For the text-containing cell, return its midpoint in [x, y] coordinate format. 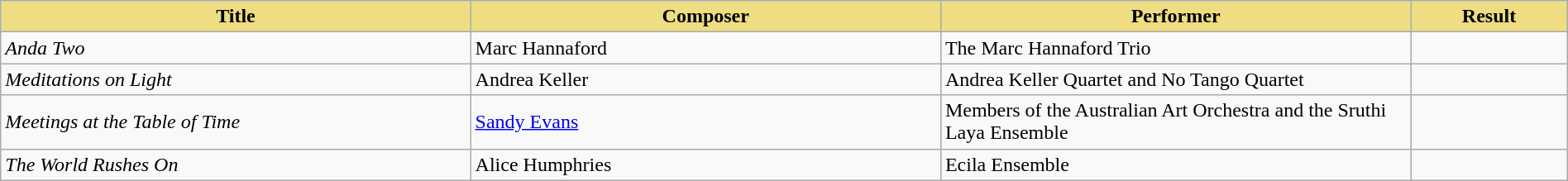
Sandy Evans [705, 122]
Composer [705, 17]
Meetings at the Table of Time [236, 122]
Ecila Ensemble [1175, 164]
Members of the Australian Art Orchestra and the Sruthi Laya Ensemble [1175, 122]
Performer [1175, 17]
Andrea Keller Quartet and No Tango Quartet [1175, 79]
Anda Two [236, 48]
Result [1489, 17]
Meditations on Light [236, 79]
Andrea Keller [705, 79]
Title [236, 17]
Marc Hannaford [705, 48]
Alice Humphries [705, 164]
The Marc Hannaford Trio [1175, 48]
The World Rushes On [236, 164]
